Output the (x, y) coordinate of the center of the cell containing the given text.  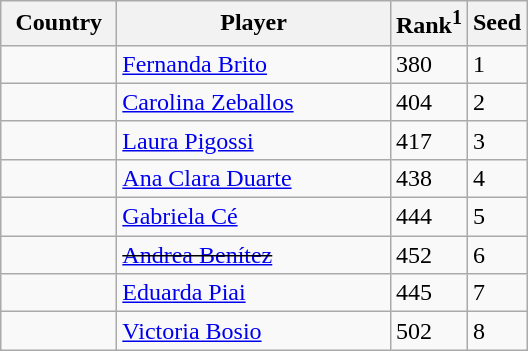
444 (428, 217)
4 (496, 178)
417 (428, 140)
2 (496, 102)
3 (496, 140)
5 (496, 217)
Gabriela Cé (254, 217)
1 (496, 64)
Laura Pigossi (254, 140)
Rank1 (428, 24)
Ana Clara Duarte (254, 178)
Eduarda Piai (254, 293)
404 (428, 102)
7 (496, 293)
452 (428, 255)
Seed (496, 24)
380 (428, 64)
Country (59, 24)
Andrea Benítez (254, 255)
8 (496, 331)
Victoria Bosio (254, 331)
Fernanda Brito (254, 64)
502 (428, 331)
6 (496, 255)
Player (254, 24)
Carolina Zeballos (254, 102)
445 (428, 293)
438 (428, 178)
